Scan for the cell matching the given text and deliver its (x, y) coordinate at center. 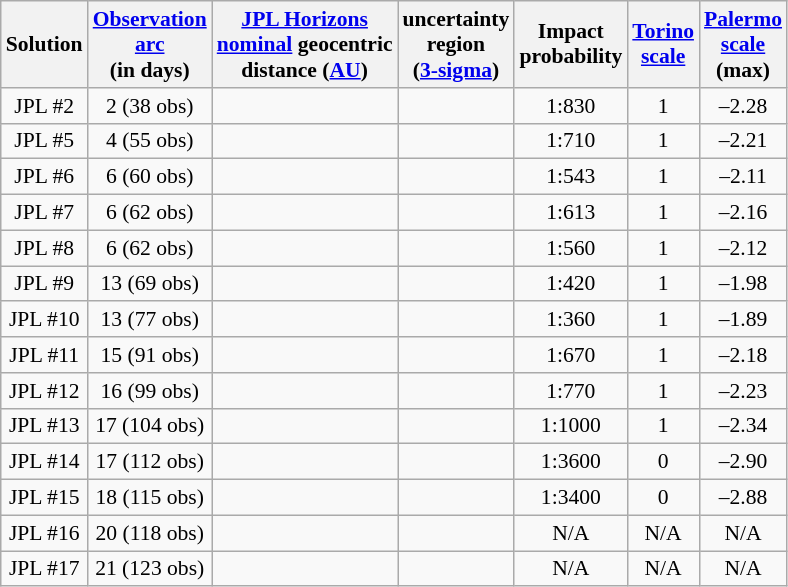
–2.90 (743, 462)
1:360 (570, 320)
–2.12 (743, 248)
uncertaintyregion(3-sigma) (456, 44)
–2.18 (743, 355)
JPL #2 (44, 106)
1:3400 (570, 498)
JPL #14 (44, 462)
Palermoscale(max) (743, 44)
Torinoscale (663, 44)
18 (115 obs) (150, 498)
13 (69 obs) (150, 284)
1:560 (570, 248)
21 (123 obs) (150, 569)
JPL #12 (44, 391)
Observationarc(in days) (150, 44)
13 (77 obs) (150, 320)
1:710 (570, 141)
JPL Horizonsnominal geocentricdistance (AU) (305, 44)
1:420 (570, 284)
JPL #16 (44, 533)
JPL #13 (44, 426)
–2.16 (743, 213)
17 (104 obs) (150, 426)
JPL #6 (44, 177)
–2.88 (743, 498)
JPL #8 (44, 248)
1:830 (570, 106)
–2.11 (743, 177)
2 (38 obs) (150, 106)
16 (99 obs) (150, 391)
–2.28 (743, 106)
6 (60 obs) (150, 177)
–1.98 (743, 284)
JPL #7 (44, 213)
–2.23 (743, 391)
4 (55 obs) (150, 141)
–1.89 (743, 320)
JPL #5 (44, 141)
JPL #11 (44, 355)
JPL #15 (44, 498)
–2.34 (743, 426)
1:3600 (570, 462)
1:613 (570, 213)
15 (91 obs) (150, 355)
JPL #17 (44, 569)
JPL #9 (44, 284)
Solution (44, 44)
20 (118 obs) (150, 533)
1:670 (570, 355)
1:543 (570, 177)
JPL #10 (44, 320)
–2.21 (743, 141)
17 (112 obs) (150, 462)
Impactprobability (570, 44)
1:770 (570, 391)
1:1000 (570, 426)
